Determine the (x, y) coordinate at the center of the cell enclosing the given text.  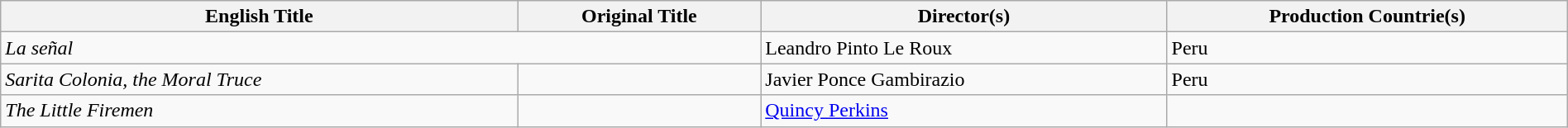
Quincy Perkins (964, 111)
La señal (380, 48)
Javier Ponce Gambirazio (964, 79)
English Title (260, 17)
Director(s) (964, 17)
Original Title (639, 17)
The Little Firemen (260, 111)
Sarita Colonia, the Moral Truce (260, 79)
Leandro Pinto Le Roux (964, 48)
Production Countrie(s) (1367, 17)
